Find where the given text appears and provide that cell's center as [x, y] coordinate. 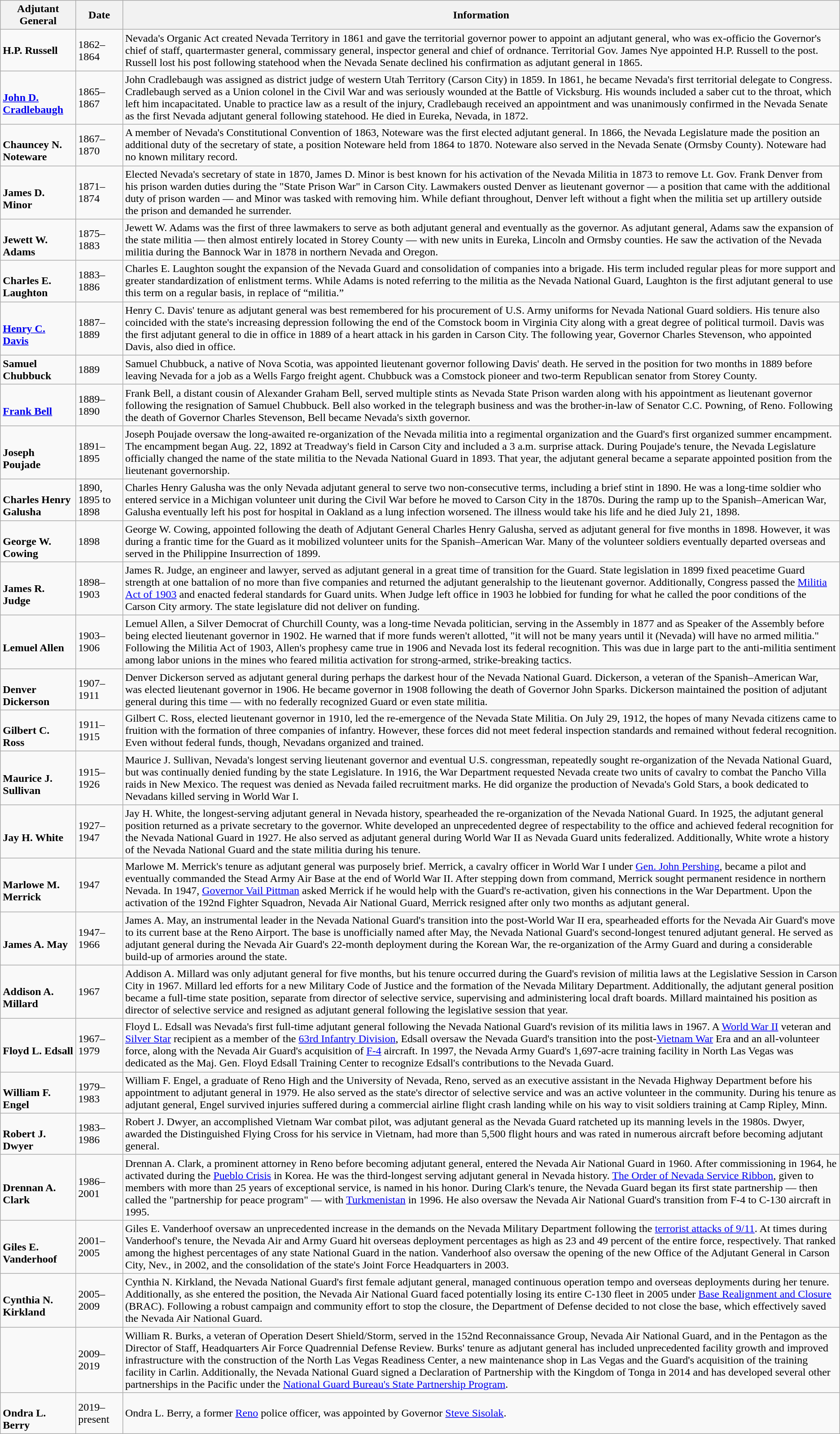
1927–1947 [100, 831]
Jewett W. Adams [38, 240]
Jay H. White [38, 831]
Ondra L. Berry, a former Reno police officer, was appointed by Governor Steve Sisolak. [481, 1413]
Information [481, 15]
1907–1911 [100, 689]
Chauncey N. Noteware [38, 145]
Charles Henry Galusha [38, 500]
1889 [100, 370]
1890, 1895 to 1898 [100, 500]
1979–1983 [100, 1092]
1867–1870 [100, 145]
Ondra L. Berry [38, 1413]
1898 [100, 541]
Gilbert C. Ross [38, 731]
2005–2009 [100, 1300]
1903–1906 [100, 642]
1887–1889 [100, 329]
1947 [100, 885]
Denver Dickerson [38, 689]
1871–1874 [100, 192]
William F. Engel [38, 1092]
1986–2001 [100, 1187]
1865–1867 [100, 98]
James R. Judge [38, 589]
Frank Bell [38, 405]
1862–1864 [100, 50]
Adjutant General [38, 15]
1883–1886 [100, 281]
1967–1979 [100, 1045]
Giles E. Vanderhoof [38, 1247]
Henry C. Davis [38, 329]
Samuel Chubbuck [38, 370]
1898–1903 [100, 589]
2009–2019 [100, 1359]
Marlowe M. Merrick [38, 885]
Date [100, 15]
John D. Cradlebaugh [38, 98]
Lemuel Allen [38, 642]
1911–1915 [100, 731]
2019–present [100, 1413]
George W. Cowing [38, 541]
Joseph Poujade [38, 452]
1875–1883 [100, 240]
1967 [100, 992]
1889–1890 [100, 405]
1915–1926 [100, 778]
Charles E. Laughton [38, 281]
Cynthia N. Kirkland [38, 1300]
H.P. Russell [38, 50]
Addison A. Millard [38, 992]
James D. Minor [38, 192]
Maurice J. Sullivan [38, 778]
Drennan A. Clark [38, 1187]
Robert J. Dwyer [38, 1134]
1983–1986 [100, 1134]
1947–1966 [100, 938]
Floyd L. Edsall [38, 1045]
2001–2005 [100, 1247]
James A. May [38, 938]
1891–1895 [100, 452]
